Locate the cell with the specified text and output its (X, Y) center coordinate. 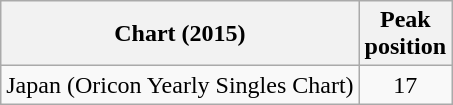
Chart (2015) (180, 34)
17 (405, 85)
Japan (Oricon Yearly Singles Chart) (180, 85)
Peakposition (405, 34)
